Output the (x, y) coordinate of the center of the cell containing the given text.  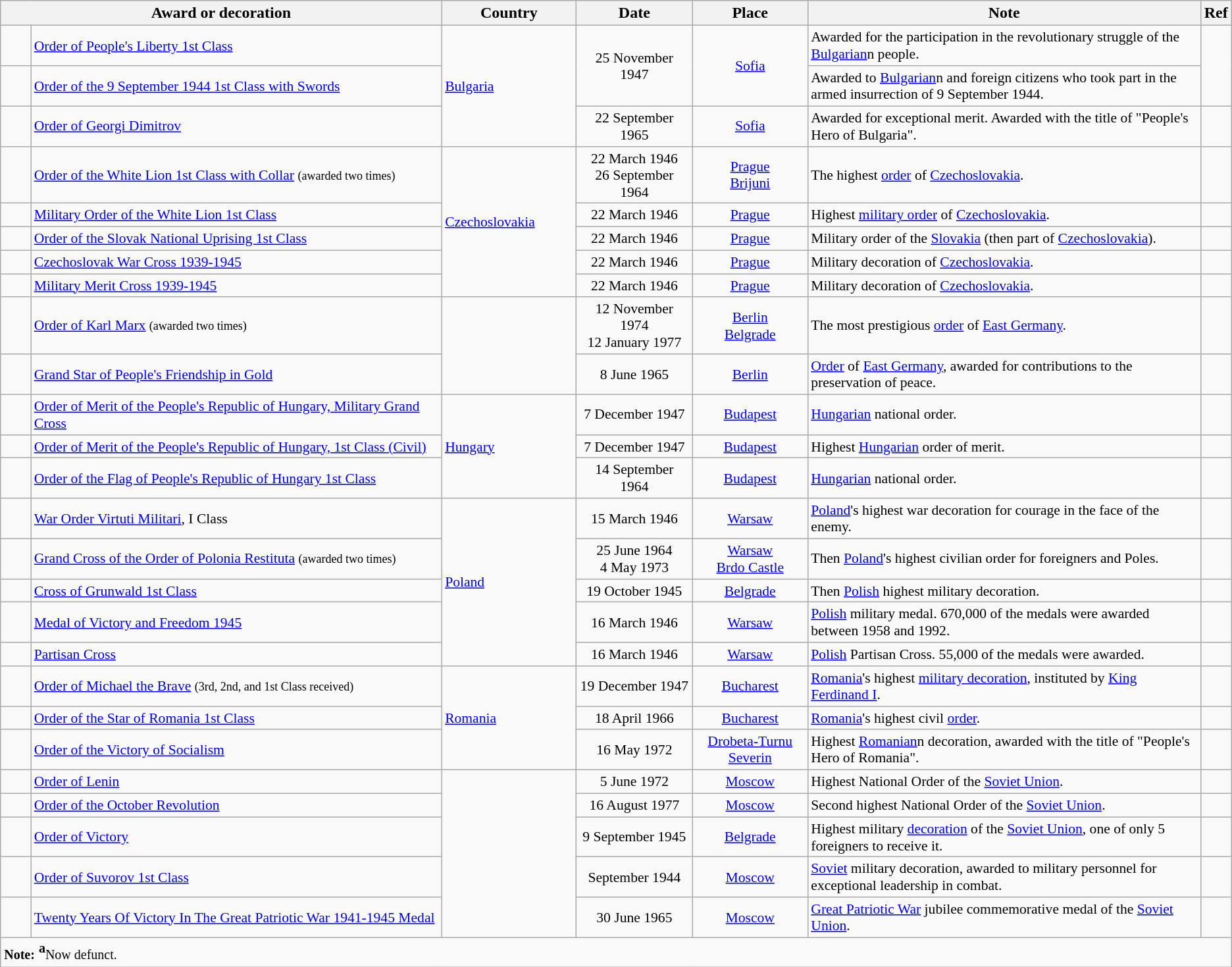
Order of the Victory of Socialism (236, 749)
5 June 1972 (634, 781)
Order of Merit of the People's Republic of Hungary, 1st Class (Civil) (236, 446)
Romania's highest military decoration, instituted by King Ferdinand I. (1004, 686)
Romania's highest civil order. (1004, 718)
Order of People's Liberty 1st Class (236, 46)
Highest National Order of the Soviet Union. (1004, 781)
Second highest National Order of the Soviet Union. (1004, 805)
25 November 1947 (634, 66)
Order of the Slovak National Uprising 1st Class (236, 238)
Polish Partisan Cross. 55,000 of the medals were awarded. (1004, 654)
Order of Lenin (236, 781)
WarsawBrdo Castle (750, 558)
16 May 1972 (634, 749)
16 August 1977 (634, 805)
Military Merit Cross 1939-1945 (236, 286)
PragueBrijuni (750, 175)
The most prestigious order of East Germany. (1004, 325)
Soviet military decoration, awarded to military personnel for exceptional leadership in combat. (1004, 877)
Order of the Star of Romania 1st Class (236, 718)
25 June 19644 May 1973 (634, 558)
Order of Georgi Dimitrov (236, 126)
15 March 1946 (634, 519)
Place (750, 13)
Romania (509, 718)
Military Order of the White Lion 1st Class (236, 215)
12 November 197412 January 1977 (634, 325)
Military order of the Slovakia (then part of Czechoslovakia). (1004, 238)
Then Poland's highest civilian order for foreigners and Poles. (1004, 558)
19 December 1947 (634, 686)
Drobeta-Turnu Severin (750, 749)
Date (634, 13)
Order of Merit of the People's Republic of Hungary, Military Grand Cross (236, 415)
The highest order of Czechoslovakia. (1004, 175)
Grand Star of People's Friendship in Gold (236, 374)
Highest military order of Czechoslovakia. (1004, 215)
Poland (509, 582)
Medal of Victory and Freedom 1945 (236, 623)
Country (509, 13)
War Order Virtuti Militari, I Class (236, 519)
Order of the White Lion 1st Class with Collar (awarded two times) (236, 175)
Order of the 9 September 1944 1st Class with Swords (236, 86)
Order of Karl Marx (awarded two times) (236, 325)
Partisan Cross (236, 654)
Polish military medal. 670,000 of the medals were awarded between 1958 and 1992. (1004, 623)
Order of Suvorov 1st Class (236, 877)
22 September 1965 (634, 126)
9 September 1945 (634, 837)
Awarded for the participation in the revolutionary struggle of the Bulgariann people. (1004, 46)
Highest Romaniann decoration, awarded with the title of "People's Hero of Romania". (1004, 749)
Note (1004, 13)
Note: aNow defunct. (616, 952)
Awarded to Bulgariann and foreign citizens who took part in the armed insurrection of 9 September 1944. (1004, 86)
30 June 1965 (634, 918)
Twenty Years Of Victory In The Great Patriotic War 1941-1945 Medal (236, 918)
Order of the Flag of People's Republic of Hungary 1st Class (236, 478)
19 October 1945 (634, 590)
Grand Cross of the Order of Polonia Restituta (awarded two times) (236, 558)
Awarded for exceptional merit. Awarded with the title of "People's Hero of Bulgaria". (1004, 126)
Ref (1216, 13)
Great Patriotic War jubilee commemorative medal of the Soviet Union. (1004, 918)
14 September 1964 (634, 478)
Highest military decoration of the Soviet Union, one of only 5 foreigners to receive it. (1004, 837)
Order of Victory (236, 837)
Berlin (750, 374)
BerlinBelgrade (750, 325)
Cross of Grunwald 1st Class (236, 590)
22 March 194626 September 1964 (634, 175)
Then Polish highest military decoration. (1004, 590)
Order of the October Revolution (236, 805)
Highest Hungarian order of merit. (1004, 446)
Czechoslovakia (509, 221)
Order of East Germany, awarded for contributions to the preservation of peace. (1004, 374)
September 1944 (634, 877)
8 June 1965 (634, 374)
18 April 1966 (634, 718)
Czechoslovak War Cross 1939-1945 (236, 262)
Bulgaria (509, 86)
Poland's highest war decoration for courage in the face of the enemy. (1004, 519)
Hungary (509, 446)
Award or decoration (221, 13)
Order of Michael the Brave (3rd, 2nd, and 1st Class received) (236, 686)
